Determine the [X, Y] coordinate at the center of the cell enclosing the given text.  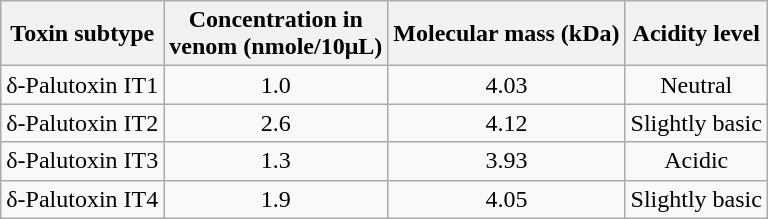
4.05 [506, 199]
1.9 [276, 199]
3.93 [506, 161]
δ-Palutoxin IT2 [82, 123]
Acidity level [696, 34]
δ-Palutoxin IT3 [82, 161]
δ-Palutoxin IT4 [82, 199]
4.12 [506, 123]
δ-Palutoxin IT1 [82, 85]
1.3 [276, 161]
Concentration invenom (nmole/10μL) [276, 34]
Toxin subtype [82, 34]
Acidic [696, 161]
Neutral [696, 85]
Molecular mass (kDa) [506, 34]
1.0 [276, 85]
4.03 [506, 85]
2.6 [276, 123]
